Extract the (X, Y) coordinate from the center of the cell holding the provided text.  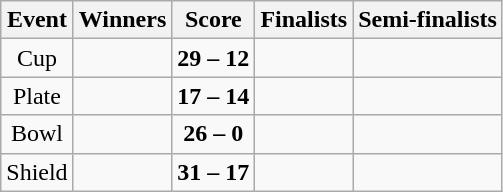
Plate (37, 96)
26 – 0 (214, 134)
Score (214, 20)
Cup (37, 58)
Event (37, 20)
31 – 17 (214, 172)
Shield (37, 172)
Winners (122, 20)
Bowl (37, 134)
17 – 14 (214, 96)
Semi-finalists (428, 20)
Finalists (304, 20)
29 – 12 (214, 58)
